Determine the [X, Y] coordinate at the center of the cell enclosing the given text.  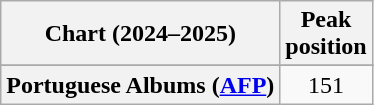
Portuguese Albums (AFP) [140, 85]
Chart (2024–2025) [140, 34]
151 [326, 85]
Peakposition [326, 34]
